Provide the (x, y) coordinate of the cell's center where the given text is located.  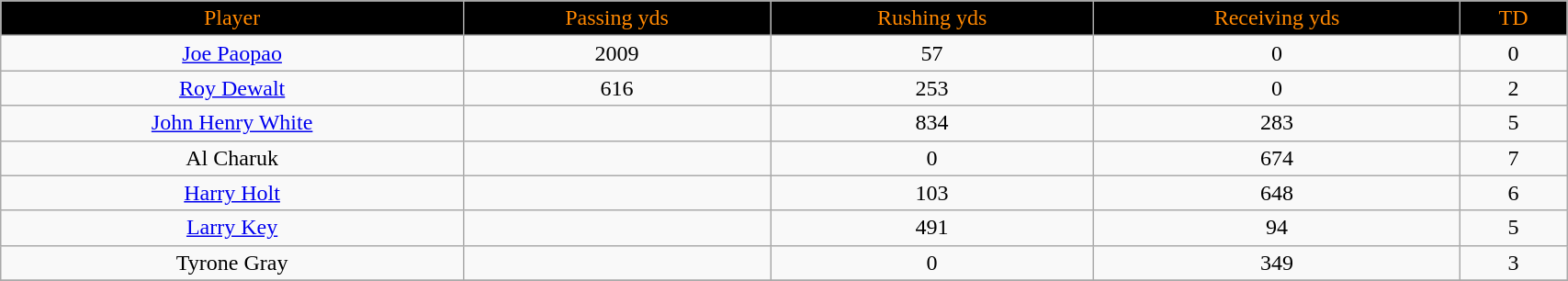
Tyrone Gray (232, 263)
Receiving yds (1277, 18)
Passing yds (616, 18)
57 (932, 53)
648 (1277, 193)
Harry Holt (232, 193)
2 (1513, 88)
616 (616, 88)
674 (1277, 158)
283 (1277, 123)
6 (1513, 193)
94 (1277, 228)
2009 (616, 53)
Al Charuk (232, 158)
834 (932, 123)
John Henry White (232, 123)
3 (1513, 263)
7 (1513, 158)
491 (932, 228)
Roy Dewalt (232, 88)
253 (932, 88)
Joe Paopao (232, 53)
103 (932, 193)
349 (1277, 263)
Player (232, 18)
TD (1513, 18)
Rushing yds (932, 18)
Larry Key (232, 228)
